Provide the [x, y] coordinate of the cell's center where the given text is located.  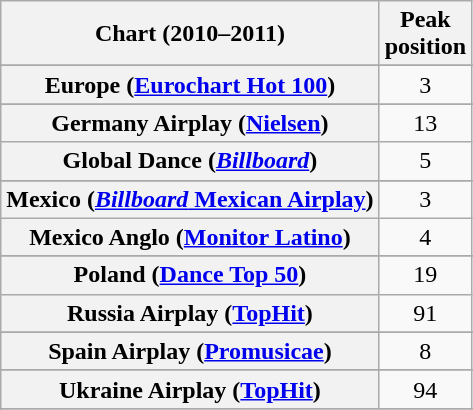
5 [425, 161]
94 [425, 389]
Ukraine Airplay (TopHit) [190, 389]
91 [425, 313]
13 [425, 123]
Peakposition [425, 34]
Poland (Dance Top 50) [190, 275]
Russia Airplay (TopHit) [190, 313]
Spain Airplay (Promusicae) [190, 351]
Mexico Anglo (Monitor Latino) [190, 237]
Germany Airplay (Nielsen) [190, 123]
4 [425, 237]
Chart (2010–2011) [190, 34]
Global Dance (Billboard) [190, 161]
19 [425, 275]
8 [425, 351]
Mexico (Billboard Mexican Airplay) [190, 199]
Europe (Eurochart Hot 100) [190, 85]
